From the cell containing the given text, extract its center point as (x, y) coordinate. 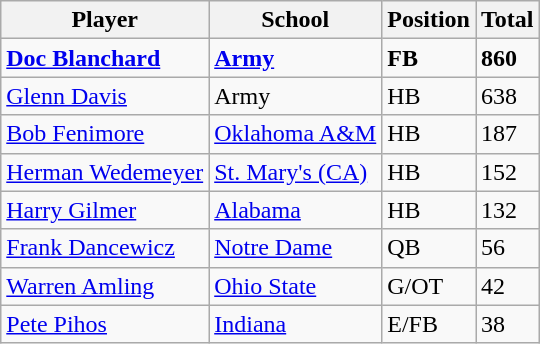
Glenn Davis (105, 96)
Alabama (296, 210)
Warren Amling (105, 286)
152 (508, 172)
G/OT (429, 286)
Player (105, 20)
Position (429, 20)
38 (508, 324)
42 (508, 286)
Indiana (296, 324)
St. Mary's (CA) (296, 172)
638 (508, 96)
Notre Dame (296, 248)
187 (508, 134)
School (296, 20)
Total (508, 20)
860 (508, 58)
FB (429, 58)
E/FB (429, 324)
Ohio State (296, 286)
Herman Wedemeyer (105, 172)
132 (508, 210)
Doc Blanchard (105, 58)
Pete Pihos (105, 324)
Bob Fenimore (105, 134)
Oklahoma A&M (296, 134)
Frank Dancewicz (105, 248)
QB (429, 248)
Harry Gilmer (105, 210)
56 (508, 248)
